Provide the [x, y] coordinate of the cell's center where the given text is located.  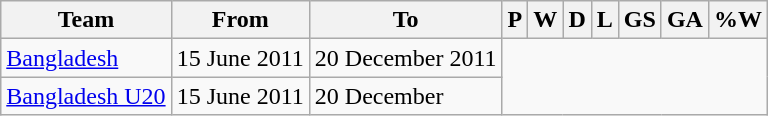
20 December [406, 96]
GS [640, 20]
To [406, 20]
W [546, 20]
%W [738, 20]
Team [86, 20]
L [604, 20]
P [515, 20]
From [240, 20]
20 December 2011 [406, 58]
D [577, 20]
Bangladesh [86, 58]
GA [684, 20]
Bangladesh U20 [86, 96]
